Capture the cell that displays the provided text and extract its (X, Y) central coordinate. 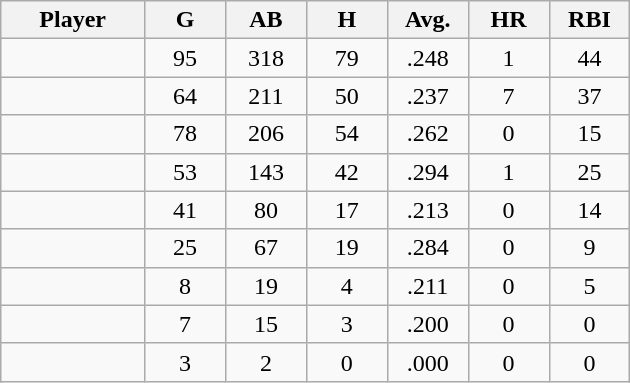
G (186, 20)
54 (346, 134)
H (346, 20)
Avg. (428, 20)
.284 (428, 248)
5 (590, 286)
.211 (428, 286)
Player (73, 20)
9 (590, 248)
64 (186, 96)
80 (266, 210)
RBI (590, 20)
.237 (428, 96)
AB (266, 20)
79 (346, 58)
.248 (428, 58)
41 (186, 210)
143 (266, 172)
37 (590, 96)
2 (266, 362)
50 (346, 96)
206 (266, 134)
67 (266, 248)
.213 (428, 210)
8 (186, 286)
42 (346, 172)
17 (346, 210)
211 (266, 96)
95 (186, 58)
.000 (428, 362)
.294 (428, 172)
78 (186, 134)
HR (508, 20)
.200 (428, 324)
318 (266, 58)
14 (590, 210)
44 (590, 58)
.262 (428, 134)
4 (346, 286)
53 (186, 172)
